Capture the cell that displays the provided text and extract its (X, Y) central coordinate. 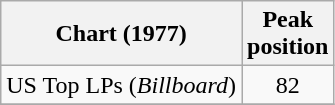
Chart (1977) (122, 34)
US Top LPs (Billboard) (122, 85)
82 (288, 85)
Peakposition (288, 34)
